Return (x, y) of the center of cell containing provided text 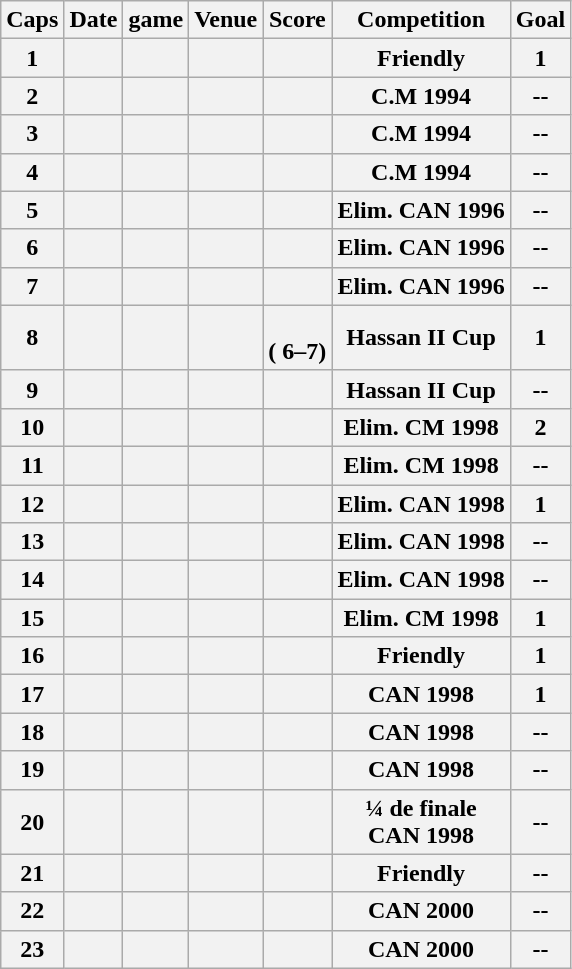
Caps (32, 20)
Competition (421, 20)
5 (32, 210)
18 (32, 732)
23 (32, 949)
8 (32, 338)
12 (32, 503)
20 (32, 822)
6 (32, 248)
¼ de finaleCAN 1998 (421, 822)
Venue (226, 20)
3 (32, 134)
Date (94, 20)
( 6–7) (298, 338)
21 (32, 873)
17 (32, 694)
13 (32, 542)
Goal (540, 20)
22 (32, 911)
9 (32, 389)
19 (32, 770)
Score (298, 20)
14 (32, 580)
game (156, 20)
10 (32, 427)
11 (32, 465)
7 (32, 286)
16 (32, 656)
4 (32, 172)
15 (32, 618)
